Identify which cell holds the provided text, then report its (X, Y) central coordinate. 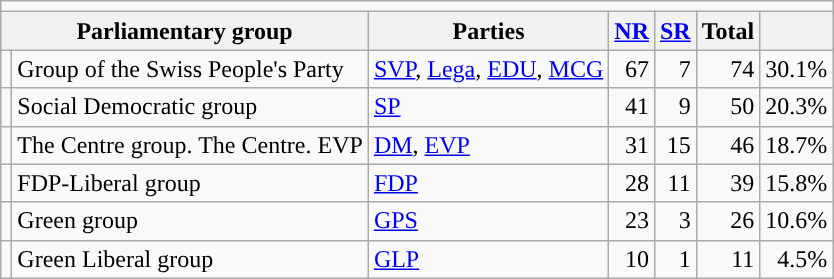
20.3% (796, 107)
28 (632, 183)
7 (675, 69)
18.7% (796, 145)
Green Liberal group (190, 259)
Parliamentary group (185, 31)
DM, EVP (488, 145)
The Centre group. The Centre. EVP (190, 145)
15 (675, 145)
NR (632, 31)
Total (728, 31)
15.8% (796, 183)
GLP (488, 259)
10.6% (796, 221)
9 (675, 107)
SP (488, 107)
FDP (488, 183)
10 (632, 259)
31 (632, 145)
41 (632, 107)
GPS (488, 221)
Group of the Swiss People's Party (190, 69)
SR (675, 31)
FDP-Liberal group (190, 183)
SVP, Lega, EDU, MCG (488, 69)
23 (632, 221)
46 (728, 145)
26 (728, 221)
74 (728, 69)
1 (675, 259)
Parties (488, 31)
4.5% (796, 259)
50 (728, 107)
30.1% (796, 69)
Green group (190, 221)
39 (728, 183)
Social Democratic group (190, 107)
67 (632, 69)
3 (675, 221)
